Capture the cell that displays the provided text and extract its (X, Y) central coordinate. 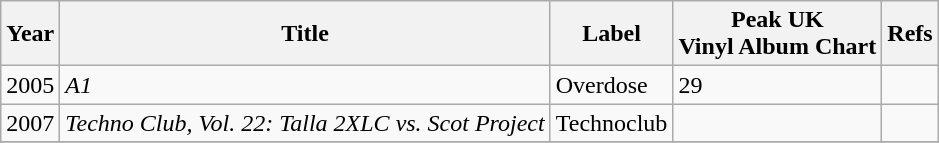
A1 (305, 85)
Title (305, 34)
Overdose (612, 85)
Label (612, 34)
2005 (30, 85)
Techno Club, Vol. 22: Talla 2XLC vs. Scot Project (305, 123)
Year (30, 34)
2007 (30, 123)
29 (778, 85)
Refs (910, 34)
Peak UK Vinyl Album Chart (778, 34)
Technoclub (612, 123)
